Search for the cell housing the specified text and yield its [X, Y] center coordinate. 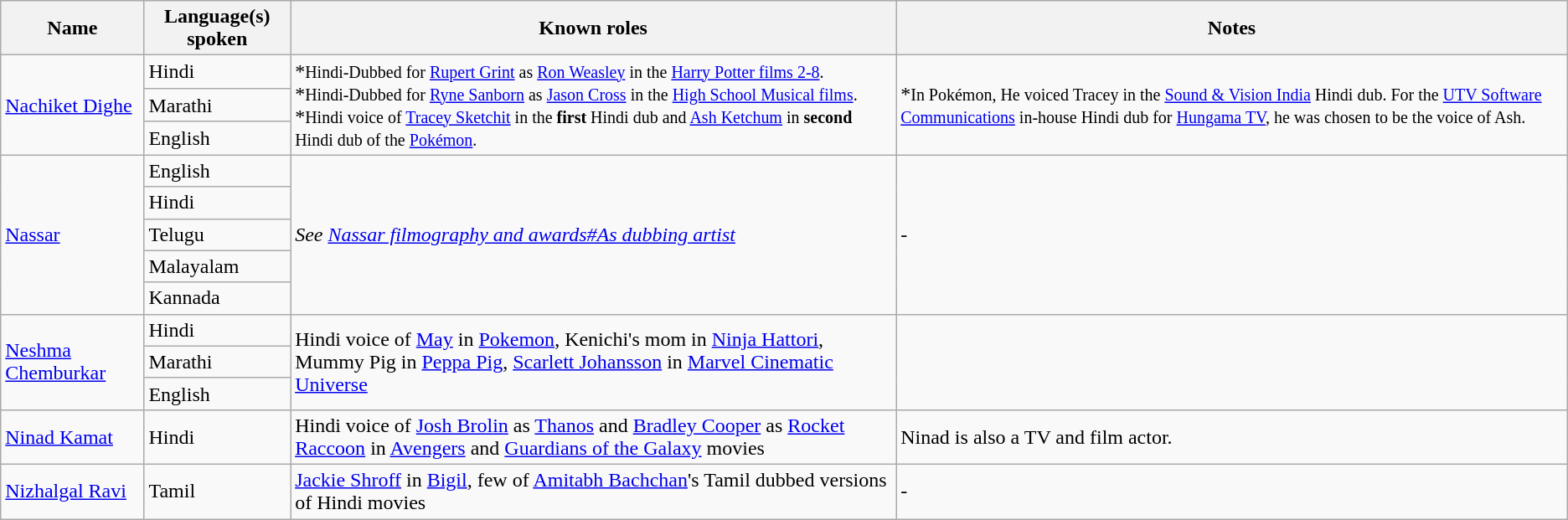
Name [72, 28]
Malayalam [218, 266]
Telugu [218, 234]
Nassar [72, 234]
Ninad is also a TV and film actor. [1232, 437]
Jackie Shroff in Bigil, few of Amitabh Bachchan's Tamil dubbed versions of Hindi movies [593, 491]
Ninad Kamat [72, 437]
Nizhalgal Ravi [72, 491]
Known roles [593, 28]
Neshma Chemburkar [72, 362]
Language(s) spoken [218, 28]
See Nassar filmography and awards#As dubbing artist [593, 234]
Kannada [218, 298]
Tamil [218, 491]
Notes [1232, 28]
Hindi voice of Josh Brolin as Thanos and Bradley Cooper as Rocket Raccoon in Avengers and Guardians of the Galaxy movies [593, 437]
Nachiket Dighe [72, 106]
Hindi voice of May in Pokemon, Kenichi's mom in Ninja Hattori, Mummy Pig in Peppa Pig, Scarlett Johansson in Marvel Cinematic Universe [593, 362]
